From the cell containing the given text, extract its center point as [X, Y] coordinate. 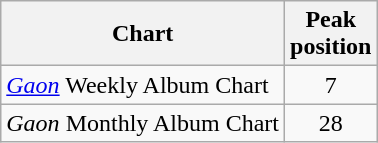
Chart [143, 34]
28 [331, 123]
Peakposition [331, 34]
Gaon Weekly Album Chart [143, 85]
Gaon Monthly Album Chart [143, 123]
7 [331, 85]
